Determine the (X, Y) coordinate at the center of the cell enclosing the given text.  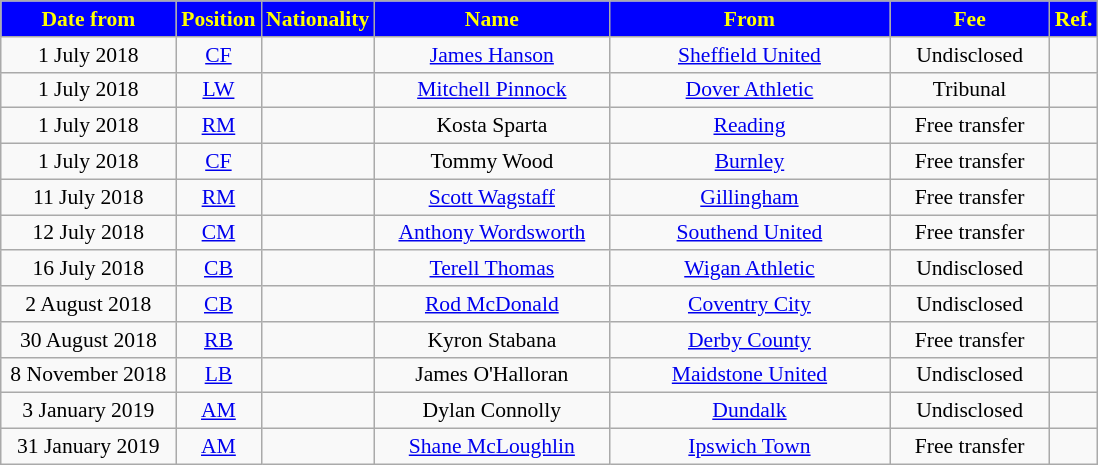
31 January 2019 (88, 447)
8 November 2018 (88, 375)
RB (218, 340)
Nationality (318, 19)
Anthony Wordsworth (492, 233)
11 July 2018 (88, 197)
Shane McLoughlin (492, 447)
Mitchell Pinnock (492, 90)
CM (218, 233)
James O'Halloran (492, 375)
Fee (970, 19)
James Hanson (492, 55)
Coventry City (749, 304)
Ipswich Town (749, 447)
12 July 2018 (88, 233)
Wigan Athletic (749, 269)
3 January 2019 (88, 411)
Terell Thomas (492, 269)
LW (218, 90)
Name (492, 19)
Tommy Wood (492, 162)
LB (218, 375)
Derby County (749, 340)
Kyron Stabana (492, 340)
Dundalk (749, 411)
Position (218, 19)
Dover Athletic (749, 90)
Burnley (749, 162)
2 August 2018 (88, 304)
Rod McDonald (492, 304)
Scott Wagstaff (492, 197)
Ref. (1074, 19)
30 August 2018 (88, 340)
Tribunal (970, 90)
Gillingham (749, 197)
Date from (88, 19)
Sheffield United (749, 55)
16 July 2018 (88, 269)
Reading (749, 126)
Maidstone United (749, 375)
From (749, 19)
Southend United (749, 233)
Kosta Sparta (492, 126)
Dylan Connolly (492, 411)
